Capture the cell that displays the provided text and extract its (x, y) central coordinate. 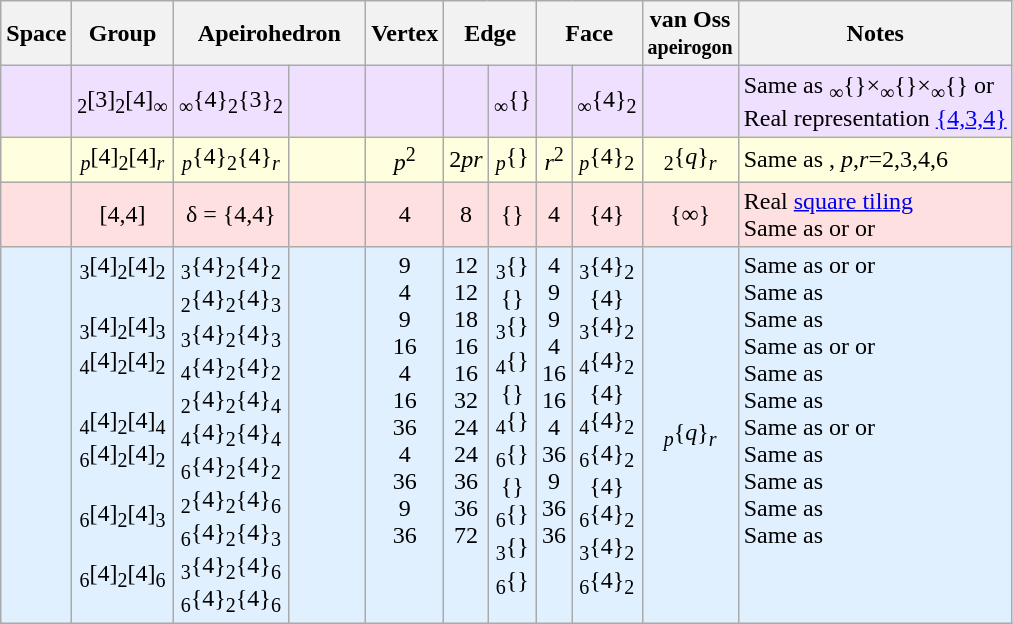
Same as ∞{}×∞{}×∞{} or Real representation {4,3,4} (875, 102)
4994161643693636 (554, 436)
Same as or or Same as Same as Same as or or Same as Same as Same as or or Same as Same as Same as Same as (875, 436)
8 (466, 214)
3[4]2[4]2 3[4]2[4]34[4]2[4]2 4[4]2[4]46[4]2[4]2 6[4]2[4]3 6[4]2[4]6 (122, 436)
∞{4}2{3}2 (230, 102)
p{4}2{4}r (230, 160)
∞{} (512, 102)
Notes (875, 34)
Face (590, 34)
p[4]2[4]r (122, 160)
2[3]2[4]∞ (122, 102)
r2 (554, 160)
Space (36, 34)
Vertex (405, 34)
p{4}2 (607, 160)
p{q}r (690, 436)
{∞} (690, 214)
{} (512, 214)
Edge (490, 34)
Apeirohedron (269, 34)
3{4}2{4}22{4}2{4}33{4}2{4}34{4}2{4}22{4}2{4}44{4}2{4}46{4}2{4}22{4}2{4}66{4}2{4}33{4}2{4}66{4}2{4}6 (230, 436)
3{4}2{4}3{4}24{4}2{4}4{4}26{4}2{4}6{4}23{4}26{4}2 (607, 436)
2{q}r (690, 160)
9491641636436936 (405, 436)
Real square tilingSame as or or (875, 214)
{4} (607, 214)
δ = {4,4} (230, 214)
p2 (405, 160)
p{} (512, 160)
1212181616322424363672 (466, 436)
Same as , p,r=2,3,4,6 (875, 160)
2pr (466, 160)
[4,4] (122, 214)
∞{4}2 (607, 102)
van Ossapeirogon (690, 34)
Group (122, 34)
3{}{}3{}4{}{}4{}6{}{}6{}3{}6{} (512, 436)
